Output the (X, Y) coordinate of the center of the cell containing the given text.  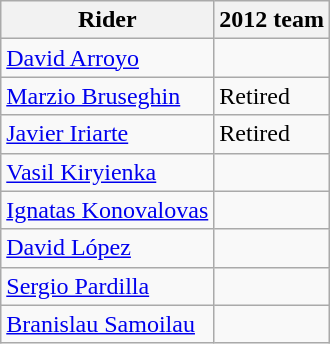
David López (108, 248)
Sergio Pardilla (108, 286)
Branislau Samoilau (108, 324)
Rider (108, 20)
Javier Iriarte (108, 134)
2012 team (272, 20)
Ignatas Konovalovas (108, 210)
Marzio Bruseghin (108, 96)
Vasil Kiryienka (108, 172)
David Arroyo (108, 58)
